Detect which cell encompasses the target text, then output its (x, y) center coordinate. 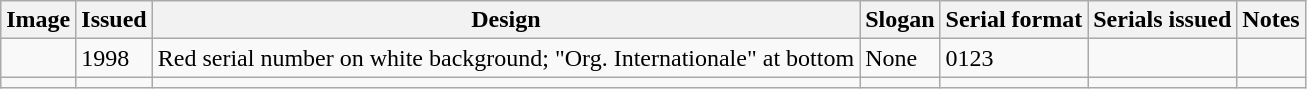
1998 (114, 58)
Serial format (1014, 20)
Slogan (900, 20)
Notes (1271, 20)
Issued (114, 20)
None (900, 58)
Red serial number on white background; "Org. Internationale" at bottom (506, 58)
Image (38, 20)
Design (506, 20)
Serials issued (1162, 20)
0123 (1014, 58)
